Extract the [X, Y] coordinate from the center of the cell holding the provided text.  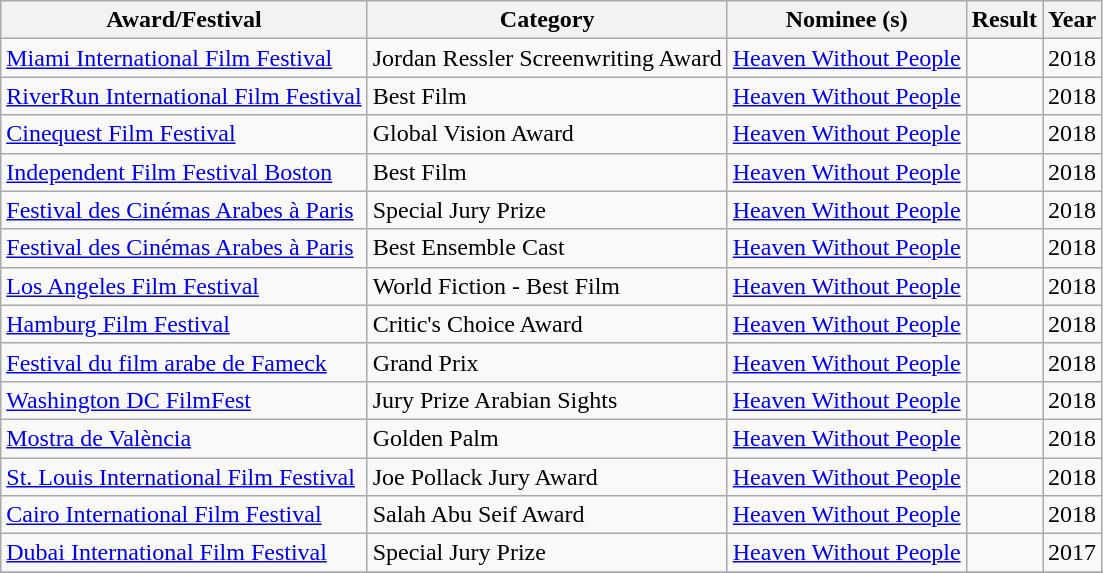
Nominee (s) [846, 20]
Miami International Film Festival [184, 58]
Best Ensemble Cast [547, 248]
Jury Prize Arabian Sights [547, 400]
Cairo International Film Festival [184, 515]
Los Angeles Film Festival [184, 286]
Joe Pollack Jury Award [547, 477]
Dubai International Film Festival [184, 553]
Grand Prix [547, 362]
RiverRun International Film Festival [184, 96]
Category [547, 20]
Critic's Choice Award [547, 324]
Festival du film arabe de Fameck [184, 362]
Cinequest Film Festival [184, 134]
2017 [1072, 553]
Golden Palm [547, 438]
Salah Abu Seif Award [547, 515]
St. Louis International Film Festival [184, 477]
Year [1072, 20]
Jordan Ressler Screenwriting Award [547, 58]
Global Vision Award [547, 134]
Result [1004, 20]
World Fiction - Best Film [547, 286]
Award/Festival [184, 20]
Independent Film Festival Boston [184, 172]
Washington DC FilmFest [184, 400]
Hamburg Film Festival [184, 324]
Mostra de València [184, 438]
